Determine the [X, Y] coordinate at the center of the cell enclosing the given text.  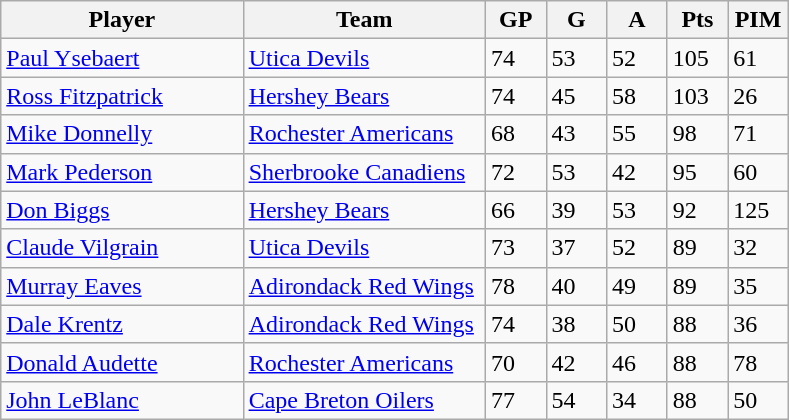
68 [516, 134]
95 [698, 172]
John LeBlanc [122, 400]
32 [758, 248]
125 [758, 210]
61 [758, 58]
46 [638, 362]
Sherbrooke Canadiens [364, 172]
36 [758, 324]
Claude Vilgrain [122, 248]
35 [758, 286]
43 [576, 134]
105 [698, 58]
Mark Pederson [122, 172]
Murray Eaves [122, 286]
PIM [758, 20]
55 [638, 134]
40 [576, 286]
92 [698, 210]
70 [516, 362]
Paul Ysebaert [122, 58]
Player [122, 20]
103 [698, 96]
Cape Breton Oilers [364, 400]
Dale Krentz [122, 324]
Pts [698, 20]
58 [638, 96]
Ross Fitzpatrick [122, 96]
Mike Donnelly [122, 134]
39 [576, 210]
Don Biggs [122, 210]
45 [576, 96]
66 [516, 210]
34 [638, 400]
73 [516, 248]
A [638, 20]
72 [516, 172]
77 [516, 400]
37 [576, 248]
Team [364, 20]
Donald Audette [122, 362]
98 [698, 134]
54 [576, 400]
G [576, 20]
26 [758, 96]
38 [576, 324]
GP [516, 20]
71 [758, 134]
49 [638, 286]
60 [758, 172]
